Return (x, y) of the center of cell containing provided text 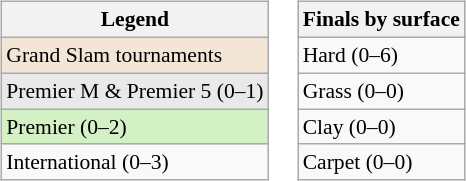
Premier M & Premier 5 (0–1) (134, 91)
Premier (0–2) (134, 127)
Grand Slam tournaments (134, 55)
International (0–3) (134, 162)
Legend (134, 20)
Carpet (0–0) (382, 162)
Grass (0–0) (382, 91)
Finals by surface (382, 20)
Hard (0–6) (382, 55)
Clay (0–0) (382, 127)
